Output the (X, Y) coordinate of the center of the cell containing the given text.  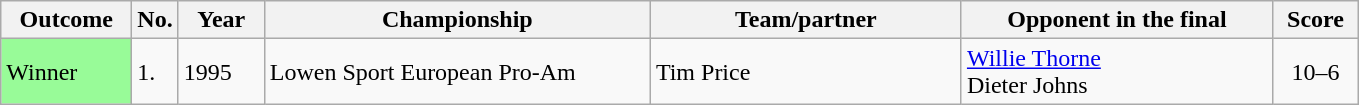
Willie Thorne Dieter Johns (1116, 72)
Tim Price (806, 72)
Score (1315, 20)
Team/partner (806, 20)
No. (155, 20)
1995 (221, 72)
1. (155, 72)
Outcome (66, 20)
Opponent in the final (1116, 20)
10–6 (1315, 72)
Championship (457, 20)
Year (221, 20)
Lowen Sport European Pro-Am (457, 72)
Winner (66, 72)
